Search for the cell housing the specified text and yield its (X, Y) center coordinate. 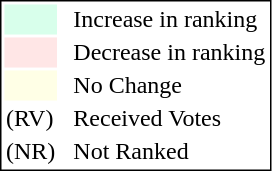
(RV) (30, 119)
Received Votes (170, 119)
Not Ranked (170, 151)
(NR) (30, 151)
Decrease in ranking (170, 53)
No Change (170, 85)
Increase in ranking (170, 19)
